Provide the [x, y] coordinate of the cell's center where the given text is located.  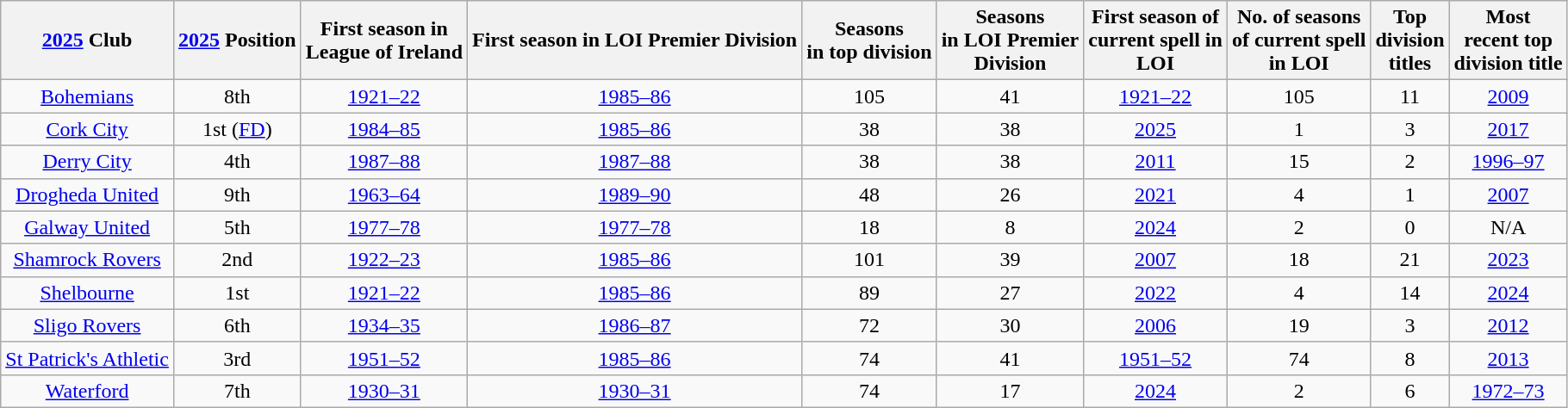
2021 [1156, 195]
2025 [1156, 129]
First season inLeague of Ireland [384, 40]
2022 [1156, 293]
4th [237, 162]
2025 Position [237, 40]
Mostrecent topdivision title [1508, 40]
Drogheda United [88, 195]
39 [1010, 260]
26 [1010, 195]
Galway United [88, 227]
14 [1409, 293]
Cork City [88, 129]
1996–97 [1508, 162]
17 [1010, 391]
Waterford [88, 391]
101 [869, 260]
8th [237, 96]
72 [869, 325]
11 [1409, 96]
1922–23 [384, 260]
2017 [1508, 129]
6 [1409, 391]
Topdivisiontitles [1409, 40]
1984–85 [384, 129]
1963–64 [384, 195]
N/A [1508, 227]
Bohemians [88, 96]
Sligo Rovers [88, 325]
7th [237, 391]
1986–87 [635, 325]
19 [1299, 325]
48 [869, 195]
1989–90 [635, 195]
1972–73 [1508, 391]
First season in LOI Premier Division [635, 40]
1st (FD) [237, 129]
2025 Club [88, 40]
2nd [237, 260]
21 [1409, 260]
15 [1299, 162]
2009 [1508, 96]
Shelbourne [88, 293]
Derry City [88, 162]
9th [237, 195]
5th [237, 227]
0 [1409, 227]
27 [1010, 293]
1st [237, 293]
2006 [1156, 325]
Seasonsin LOI PremierDivision [1010, 40]
2013 [1508, 358]
6th [237, 325]
First season ofcurrent spell inLOI [1156, 40]
2023 [1508, 260]
2012 [1508, 325]
St Patrick's Athletic [88, 358]
1934–35 [384, 325]
3rd [237, 358]
30 [1010, 325]
No. of seasonsof current spellin LOI [1299, 40]
Shamrock Rovers [88, 260]
2011 [1156, 162]
89 [869, 293]
Seasonsin top division [869, 40]
